Return [x, y] of the center of cell containing provided text 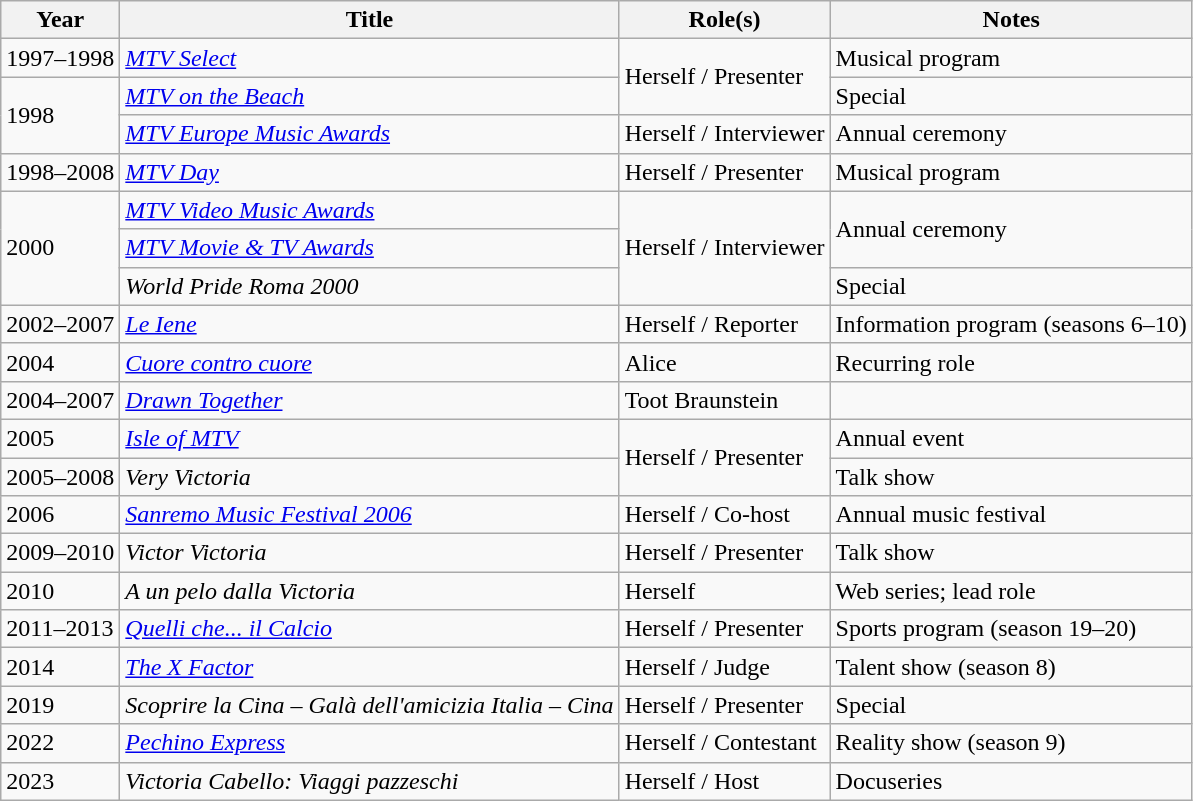
Drawn Together [370, 400]
Victoria Cabello: Viaggi pazzeschi [370, 781]
2011–2013 [60, 629]
Sanremo Music Festival 2006 [370, 515]
Scoprire la Cina – Galà dell'amicizia Italia – Cina [370, 705]
Recurring role [1011, 362]
Toot Braunstein [724, 400]
1998–2008 [60, 172]
MTV Day [370, 172]
Notes [1011, 20]
Role(s) [724, 20]
Reality show (season 9) [1011, 743]
2004 [60, 362]
Annual event [1011, 438]
2023 [60, 781]
Herself [724, 591]
Herself / Host [724, 781]
Herself / Judge [724, 667]
Le Iene [370, 324]
Docuseries [1011, 781]
1997–1998 [60, 58]
MTV Video Music Awards [370, 210]
2002–2007 [60, 324]
2005–2008 [60, 477]
Annual music festival [1011, 515]
Talent show (season 8) [1011, 667]
2009–2010 [60, 553]
Victor Victoria [370, 553]
Sports program (season 19–20) [1011, 629]
Title [370, 20]
1998 [60, 115]
Herself / Co-host [724, 515]
2019 [60, 705]
Cuore contro cuore [370, 362]
2006 [60, 515]
Pechino Express [370, 743]
Herself / Reporter [724, 324]
World Pride Roma 2000 [370, 286]
2005 [60, 438]
Isle of MTV [370, 438]
Information program (seasons 6–10) [1011, 324]
MTV Movie & TV Awards [370, 248]
Very Victoria [370, 477]
The X Factor [370, 667]
Herself / Contestant [724, 743]
Web series; lead role [1011, 591]
2000 [60, 248]
Quelli che... il Calcio [370, 629]
A un pelo dalla Victoria [370, 591]
2010 [60, 591]
2022 [60, 743]
Alice [724, 362]
2014 [60, 667]
2004–2007 [60, 400]
MTV Europe Music Awards [370, 134]
MTV Select [370, 58]
MTV on the Beach [370, 96]
Year [60, 20]
